Capture the cell that displays the provided text and extract its [X, Y] central coordinate. 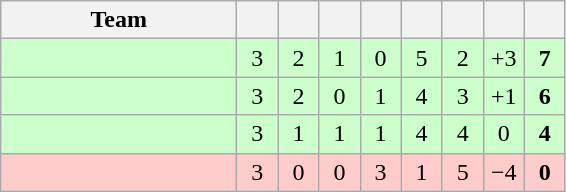
+3 [504, 58]
−4 [504, 172]
Team [119, 20]
+1 [504, 96]
6 [544, 96]
7 [544, 58]
